Locate the cell with the specified text and output its (X, Y) center coordinate. 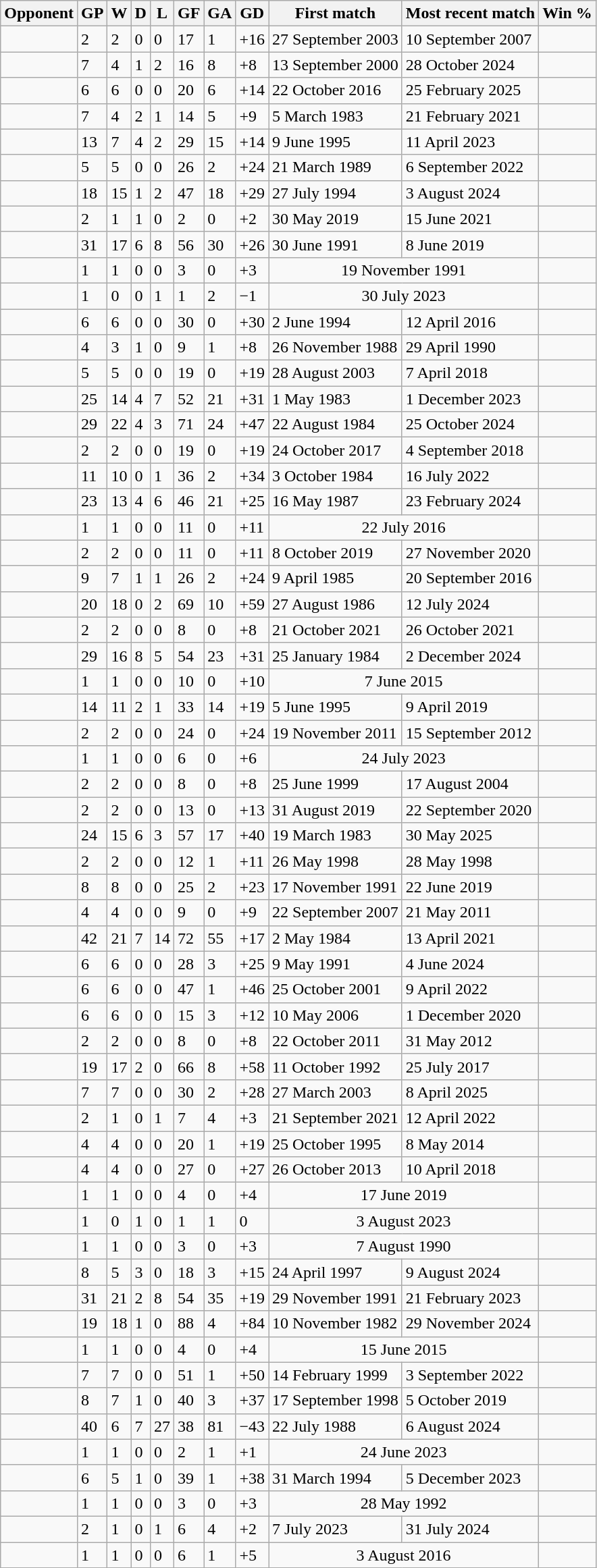
20 September 2016 (470, 578)
3 September 2022 (470, 1375)
2 May 1984 (336, 938)
30 May 2019 (336, 219)
1 May 1983 (336, 399)
39 (188, 1478)
D (140, 13)
52 (188, 399)
7 June 2015 (404, 681)
17 September 1998 (336, 1401)
10 April 2018 (470, 1170)
8 June 2019 (470, 244)
9 April 2019 (470, 707)
31 May 2012 (470, 1041)
4 June 2024 (470, 964)
17 November 1991 (336, 887)
3 August 2023 (404, 1221)
38 (188, 1426)
57 (188, 836)
22 August 1984 (336, 425)
21 May 2011 (470, 913)
12 (188, 861)
36 (188, 476)
+10 (253, 681)
+30 (253, 322)
+40 (253, 836)
27 March 2003 (336, 1092)
17 June 2019 (404, 1195)
24 July 2023 (404, 759)
+5 (253, 1555)
25 October 2001 (336, 990)
GF (188, 13)
14 February 1999 (336, 1375)
+15 (253, 1272)
26 October 2013 (336, 1170)
42 (93, 938)
25 February 2025 (470, 90)
21 September 2021 (336, 1118)
22 September 2007 (336, 913)
30 July 2023 (404, 296)
66 (188, 1066)
3 August 2016 (404, 1555)
22 October 2011 (336, 1041)
19 March 1983 (336, 836)
27 November 2020 (470, 553)
Most recent match (470, 13)
5 October 2019 (470, 1401)
7 April 2018 (470, 373)
9 August 2024 (470, 1272)
30 June 1991 (336, 244)
+46 (253, 990)
22 (119, 425)
22 July 1988 (336, 1426)
9 June 1995 (336, 142)
35 (220, 1298)
+28 (253, 1092)
1 December 2023 (470, 399)
+23 (253, 887)
22 October 2016 (336, 90)
10 November 1982 (336, 1324)
3 August 2024 (470, 193)
+84 (253, 1324)
15 June 2021 (470, 219)
6 September 2022 (470, 167)
25 June 1999 (336, 784)
21 February 2023 (470, 1298)
+50 (253, 1375)
29 November 1991 (336, 1298)
Win % (567, 13)
L (162, 13)
15 June 2015 (404, 1349)
8 October 2019 (336, 553)
+17 (253, 938)
26 May 1998 (336, 861)
28 May 1992 (404, 1503)
10 May 2006 (336, 1015)
22 June 2019 (470, 887)
31 March 1994 (336, 1478)
+13 (253, 810)
First match (336, 13)
56 (188, 244)
25 October 1995 (336, 1144)
88 (188, 1324)
28 October 2024 (470, 65)
27 August 1986 (336, 604)
Opponent (39, 13)
9 April 2022 (470, 990)
21 February 2021 (470, 116)
19 November 2011 (336, 732)
12 April 2016 (470, 322)
26 October 2021 (470, 630)
24 October 2017 (336, 450)
24 June 2023 (404, 1452)
27 July 1994 (336, 193)
28 (188, 964)
26 November 1988 (336, 348)
+29 (253, 193)
25 July 2017 (470, 1066)
33 (188, 707)
+34 (253, 476)
23 February 2024 (470, 502)
24 April 1997 (336, 1272)
21 October 2021 (336, 630)
+37 (253, 1401)
5 December 2023 (470, 1478)
+16 (253, 39)
13 September 2000 (336, 65)
51 (188, 1375)
81 (220, 1426)
55 (220, 938)
28 May 1998 (470, 861)
7 August 1990 (404, 1247)
+12 (253, 1015)
21 March 1989 (336, 167)
27 September 2003 (336, 39)
2 June 1994 (336, 322)
1 December 2020 (470, 1015)
4 September 2018 (470, 450)
16 May 1987 (336, 502)
6 August 2024 (470, 1426)
17 August 2004 (470, 784)
12 April 2022 (470, 1118)
31 July 2024 (470, 1529)
2 December 2024 (470, 655)
5 March 1983 (336, 116)
W (119, 13)
15 September 2012 (470, 732)
−43 (253, 1426)
+27 (253, 1170)
10 September 2007 (470, 39)
+58 (253, 1066)
16 July 2022 (470, 476)
3 October 1984 (336, 476)
31 August 2019 (336, 810)
GD (253, 13)
+38 (253, 1478)
29 November 2024 (470, 1324)
+26 (253, 244)
11 October 1992 (336, 1066)
8 May 2014 (470, 1144)
46 (188, 502)
−1 (253, 296)
25 January 1984 (336, 655)
9 May 1991 (336, 964)
GA (220, 13)
GP (93, 13)
5 June 1995 (336, 707)
29 April 1990 (470, 348)
30 May 2025 (470, 836)
72 (188, 938)
22 September 2020 (470, 810)
13 April 2021 (470, 938)
+47 (253, 425)
69 (188, 604)
12 July 2024 (470, 604)
71 (188, 425)
9 April 1985 (336, 578)
22 July 2016 (404, 527)
19 November 1991 (404, 270)
28 August 2003 (336, 373)
8 April 2025 (470, 1092)
+1 (253, 1452)
+6 (253, 759)
+59 (253, 604)
25 October 2024 (470, 425)
7 July 2023 (336, 1529)
11 April 2023 (470, 142)
